Locate the cell with the specified text and output its [x, y] center coordinate. 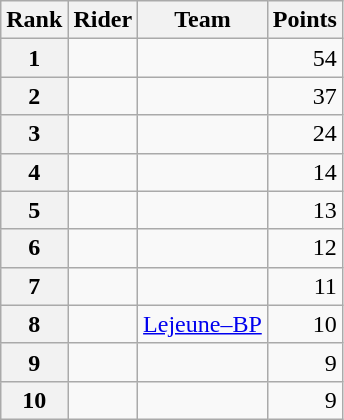
Team [203, 20]
3 [34, 134]
7 [34, 286]
11 [304, 286]
1 [34, 58]
Lejeune–BP [203, 324]
Points [304, 20]
14 [304, 172]
2 [34, 96]
Rank [34, 20]
4 [34, 172]
37 [304, 96]
13 [304, 210]
5 [34, 210]
8 [34, 324]
Rider [103, 20]
12 [304, 248]
54 [304, 58]
24 [304, 134]
6 [34, 248]
